Identify which cell holds the provided text, then report its [x, y] central coordinate. 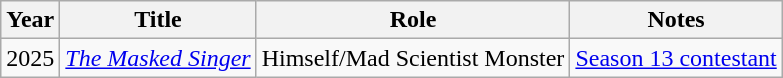
Role [413, 20]
Title [158, 20]
Season 13 contestant [676, 58]
Himself/Mad Scientist Monster [413, 58]
Notes [676, 20]
Year [30, 20]
2025 [30, 58]
The Masked Singer [158, 58]
